For the text-containing cell, return its midpoint in [x, y] coordinate format. 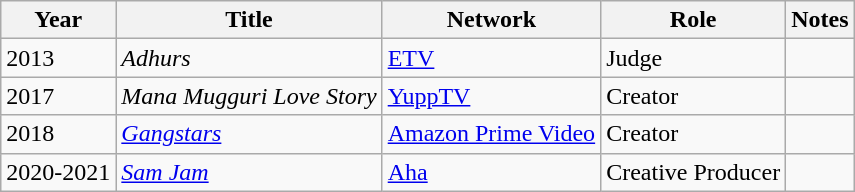
2018 [58, 134]
Judge [694, 58]
2017 [58, 96]
ETV [491, 58]
Amazon Prime Video [491, 134]
Aha [491, 172]
Notes [820, 20]
Sam Jam [249, 172]
2013 [58, 58]
YuppTV [491, 96]
Year [58, 20]
Adhurs [249, 58]
Creative Producer [694, 172]
Gangstars [249, 134]
Mana Mugguri Love Story [249, 96]
Network [491, 20]
2020-2021 [58, 172]
Role [694, 20]
Title [249, 20]
